Locate the cell with the specified text and output its (x, y) center coordinate. 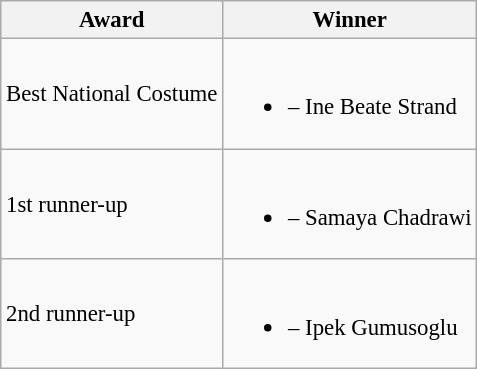
Best National Costume (112, 94)
– Ipek Gumusoglu (350, 314)
Winner (350, 20)
Award (112, 20)
– Ine Beate Strand (350, 94)
1st runner-up (112, 204)
2nd runner-up (112, 314)
– Samaya Chadrawi (350, 204)
